Detect which cell encompasses the target text, then output its [X, Y] center coordinate. 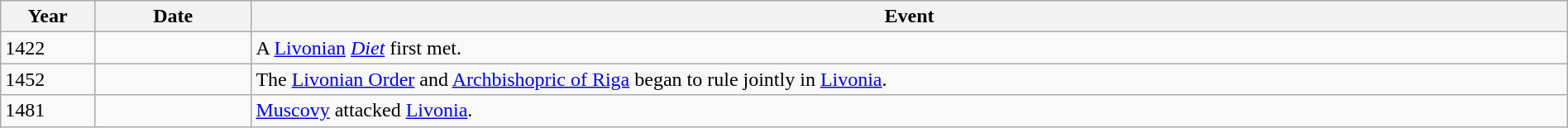
Event [910, 17]
The Livonian Order and Archbishopric of Riga began to rule jointly in Livonia. [910, 79]
Date [172, 17]
1452 [48, 79]
Muscovy attacked Livonia. [910, 111]
1422 [48, 48]
A Livonian Diet first met. [910, 48]
1481 [48, 111]
Year [48, 17]
